For the text-containing cell, return its midpoint in [X, Y] coordinate format. 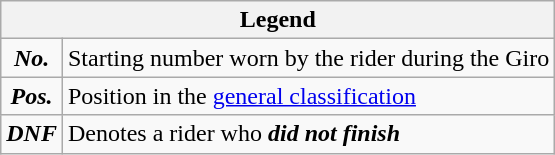
Position in the general classification [308, 96]
DNF [32, 134]
Starting number worn by the rider during the Giro [308, 58]
Pos. [32, 96]
Denotes a rider who did not finish [308, 134]
No. [32, 58]
Legend [278, 20]
